Scan for the cell matching the given text and deliver its (X, Y) coordinate at center. 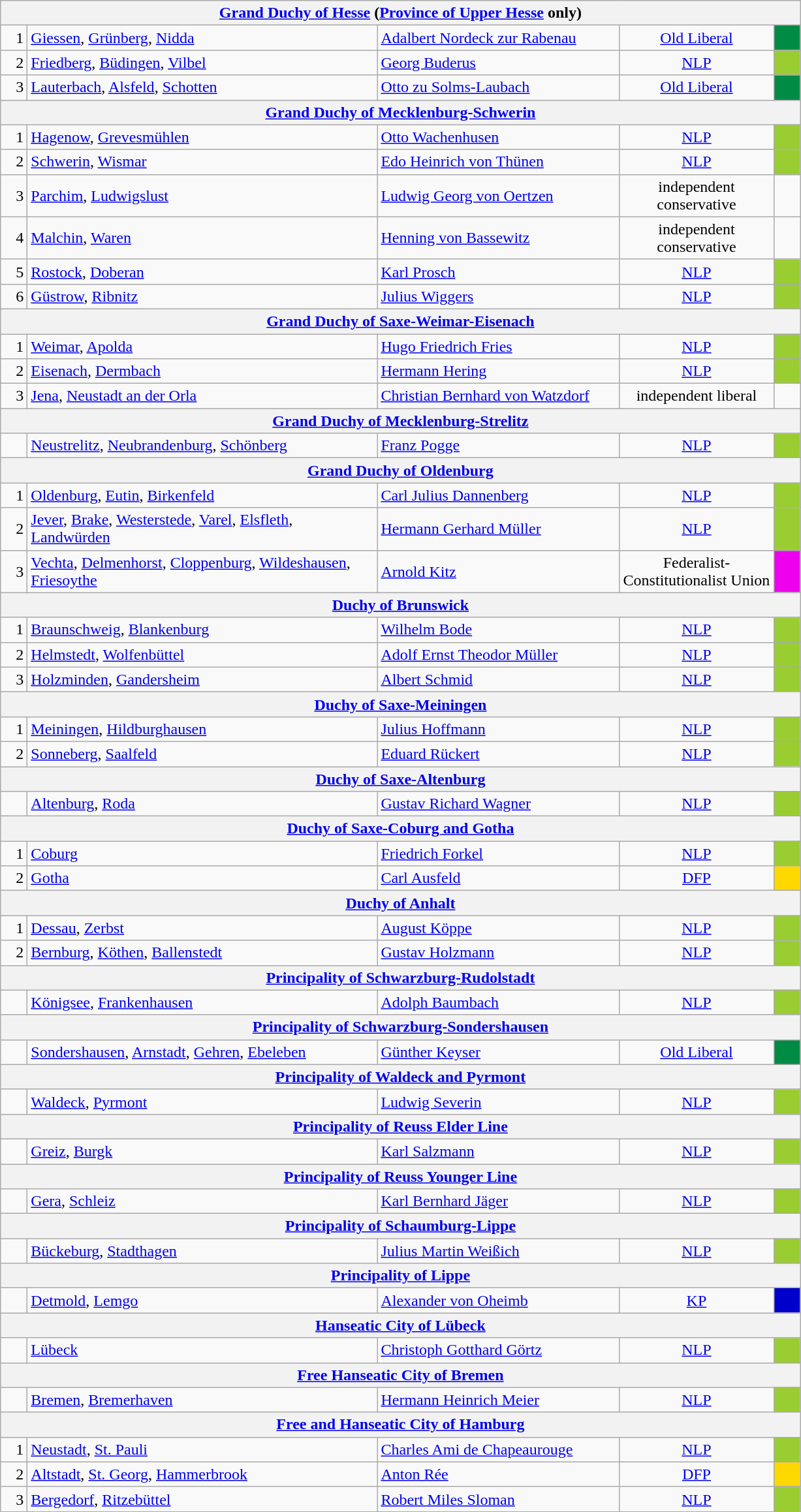
Günther Keyser (499, 1052)
6 (14, 296)
Principality of Schwarzburg-Rudolstadt (401, 978)
Grand Duchy of Mecklenburg-Strelitz (401, 421)
Altstadt, St. Georg, Hammerbrook (202, 1474)
August Köppe (499, 928)
Henning von Bassewitz (499, 238)
Edo Heinrich von Thünen (499, 162)
Albert Schmid (499, 679)
Rostock, Doberan (202, 271)
Wilhelm Bode (499, 630)
Sonneberg, Saalfeld (202, 754)
Ludwig Severin (499, 1102)
Duchy of Saxe-Coburg and Gotha (401, 829)
Oldenburg, Eutin, Birkenfeld (202, 495)
Sondershausen, Arnstadt, Gehren, Ebeleben (202, 1052)
Giessen, Grünberg, Nidda (202, 38)
Karl Bernhard Jäger (499, 1201)
Bückeburg, Stadthagen (202, 1251)
Weimar, Apolda (202, 347)
Hermann Gerhard Müller (499, 529)
Königsee, Frankenhausen (202, 1002)
Duchy of Saxe-Meiningen (401, 704)
Alexander von Oheimb (499, 1301)
Adolf Ernst Theodor Müller (499, 655)
Eduard Rückert (499, 754)
Gera, Schleiz (202, 1201)
Adolph Baumbach (499, 1002)
Hugo Friedrich Fries (499, 347)
Hanseatic City of Lübeck (401, 1325)
Bremen, Bremerhaven (202, 1400)
Carl Ausfeld (499, 878)
Grand Duchy of Hesse (Province of Upper Hesse only) (401, 13)
Bergedorf, Ritzebüttel (202, 1499)
Principality of Schaumburg-Lippe (401, 1226)
Bernburg, Köthen, Ballenstedt (202, 953)
Christian Bernhard von Watzdorf (499, 396)
Hermann Heinrich Meier (499, 1400)
Altenburg, Roda (202, 804)
Karl Prosch (499, 271)
Charles Ami de Chapeaurouge (499, 1449)
Hermann Hering (499, 371)
Principality of Waldeck and Pyrmont (401, 1077)
Jena, Neustadt an der Orla (202, 396)
Principality of Reuss Younger Line (401, 1177)
Eisenach, Dermbach (202, 371)
Waldeck, Pyrmont (202, 1102)
Carl Julius Dannenberg (499, 495)
Principality of Reuss Elder Line (401, 1126)
Principality of Schwarzburg-Sondershausen (401, 1027)
Otto Wachenhusen (499, 137)
Robert Miles Sloman (499, 1499)
Friedrich Forkel (499, 854)
Otto zu Solms-Laubach (499, 87)
Julius Martin Weißich (499, 1251)
Helmstedt, Wolfenbüttel (202, 655)
Greiz, Burgk (202, 1151)
Principality of Lippe (401, 1276)
Jever, Brake, Westerstede, Varel, Elsfleth, Landwürden (202, 529)
Julius Wiggers (499, 296)
Duchy of Brunswick (401, 605)
Free Hanseatic City of Bremen (401, 1375)
Neustadt, St. Pauli (202, 1449)
Grand Duchy of Mecklenburg-Schwerin (401, 112)
Hagenow, Grevesmühlen (202, 137)
Federalist-Constitutionalist Union (697, 572)
Gustav Richard Wagner (499, 804)
Julius Hoffmann (499, 729)
Holzminden, Gandersheim (202, 679)
Lauterbach, Alsfeld, Schotten (202, 87)
Malchin, Waren (202, 238)
Parchim, Ludwigslust (202, 196)
Lübeck (202, 1350)
Schwerin, Wismar (202, 162)
Braunschweig, Blankenburg (202, 630)
Dessau, Zerbst (202, 928)
Duchy of Saxe-Altenburg (401, 779)
Georg Buderus (499, 63)
Ludwig Georg von Oertzen (499, 196)
Duchy of Anhalt (401, 903)
Detmold, Lemgo (202, 1301)
Meiningen, Hildburghausen (202, 729)
Christoph Gotthard Görtz (499, 1350)
KP (697, 1301)
Grand Duchy of Saxe-Weimar-Eisenach (401, 321)
Arnold Kitz (499, 572)
Gustav Holzmann (499, 953)
Grand Duchy of Oldenburg (401, 471)
Free and Hanseatic City of Hamburg (401, 1425)
Neustrelitz, Neubrandenburg, Schönberg (202, 446)
independent liberal (697, 396)
Karl Salzmann (499, 1151)
Anton Rée (499, 1474)
Gotha (202, 878)
4 (14, 238)
Friedberg, Büdingen, Vilbel (202, 63)
Coburg (202, 854)
Adalbert Nordeck zur Rabenau (499, 38)
Vechta, Delmenhorst, Cloppenburg, Wildeshausen, Friesoythe (202, 572)
5 (14, 271)
Franz Pogge (499, 446)
Güstrow, Ribnitz (202, 296)
